Detect which cell encompasses the target text, then output its [x, y] center coordinate. 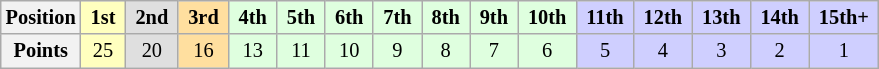
2nd [152, 17]
4th [253, 17]
14th [779, 17]
9th [494, 17]
5 [604, 51]
25 [104, 51]
6th [349, 17]
Points [41, 51]
10 [349, 51]
8th [446, 17]
9 [397, 51]
Position [41, 17]
3 [721, 51]
5th [301, 17]
7 [494, 51]
11th [604, 17]
16 [203, 51]
10th [547, 17]
1st [104, 17]
15th+ [844, 17]
8 [446, 51]
11 [301, 51]
13th [721, 17]
12th [663, 17]
3rd [203, 17]
2 [779, 51]
6 [547, 51]
4 [663, 51]
7th [397, 17]
1 [844, 51]
20 [152, 51]
13 [253, 51]
